Detect which cell encompasses the target text, then output its (x, y) center coordinate. 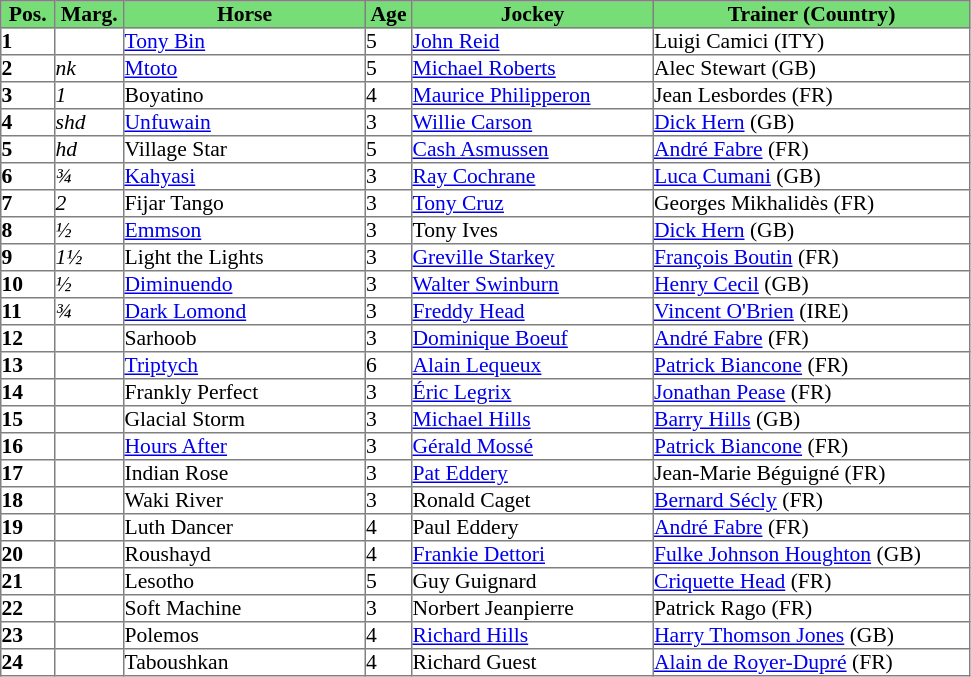
Jockey (533, 14)
Freddy Head (533, 312)
Diminuendo (245, 284)
20 (28, 554)
Willie Carson (533, 122)
Paul Eddery (533, 528)
Light the Lights (245, 258)
Trainer (Country) (811, 14)
10 (28, 284)
Jean-Marie Béguigné (FR) (811, 474)
Unfuwain (245, 122)
Éric Legrix (533, 392)
Soft Machine (245, 608)
Horse (245, 14)
Norbert Jeanpierre (533, 608)
Georges Mikhalidès (FR) (811, 204)
Alain de Royer-Dupré (FR) (811, 662)
Age (388, 14)
Lesotho (245, 582)
Patrick Rago (FR) (811, 608)
Pos. (28, 14)
John Reid (533, 42)
Alec Stewart (GB) (811, 68)
Cash Asmussen (533, 150)
23 (28, 636)
Taboushkan (245, 662)
16 (28, 446)
Polemos (245, 636)
nk (90, 68)
Marg. (90, 14)
14 (28, 392)
Jean Lesbordes (FR) (811, 96)
Richard Hills (533, 636)
Ronald Caget (533, 500)
Tony Bin (245, 42)
11 (28, 312)
Bernard Sécly (FR) (811, 500)
Emmson (245, 230)
Triptych (245, 366)
Walter Swinburn (533, 284)
Michael Hills (533, 420)
Barry Hills (GB) (811, 420)
Greville Starkey (533, 258)
Kahyasi (245, 176)
Gérald Mossé (533, 446)
François Boutin (FR) (811, 258)
1½ (90, 258)
22 (28, 608)
Hours After (245, 446)
Vincent O'Brien (IRE) (811, 312)
Luca Cumani (GB) (811, 176)
Michael Roberts (533, 68)
Dark Lomond (245, 312)
Roushayd (245, 554)
Frankie Dettori (533, 554)
Luth Dancer (245, 528)
9 (28, 258)
7 (28, 204)
Harry Thomson Jones (GB) (811, 636)
Pat Eddery (533, 474)
21 (28, 582)
Guy Guignard (533, 582)
Tony Cruz (533, 204)
Sarhoob (245, 338)
Alain Lequeux (533, 366)
8 (28, 230)
Criquette Head (FR) (811, 582)
Frankly Perfect (245, 392)
Boyatino (245, 96)
Tony Ives (533, 230)
18 (28, 500)
Glacial Storm (245, 420)
Luigi Camici (ITY) (811, 42)
Fijar Tango (245, 204)
Henry Cecil (GB) (811, 284)
15 (28, 420)
Jonathan Pease (FR) (811, 392)
Richard Guest (533, 662)
shd (90, 122)
Village Star (245, 150)
hd (90, 150)
Waki River (245, 500)
Ray Cochrane (533, 176)
12 (28, 338)
19 (28, 528)
Fulke Johnson Houghton (GB) (811, 554)
13 (28, 366)
Maurice Philipperon (533, 96)
24 (28, 662)
Dominique Boeuf (533, 338)
Indian Rose (245, 474)
17 (28, 474)
Mtoto (245, 68)
